Capture the cell that displays the provided text and extract its [x, y] central coordinate. 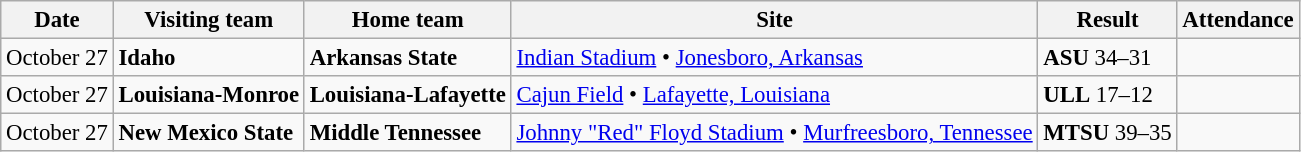
Idaho [208, 58]
Site [774, 20]
Louisiana-Lafayette [408, 95]
ULL 17–12 [1108, 95]
Louisiana-Monroe [208, 95]
Date [57, 20]
New Mexico State [208, 133]
Visiting team [208, 20]
Result [1108, 20]
Attendance [1238, 20]
Cajun Field • Lafayette, Louisiana [774, 95]
Indian Stadium • Jonesboro, Arkansas [774, 58]
Middle Tennessee [408, 133]
Johnny "Red" Floyd Stadium • Murfreesboro, Tennessee [774, 133]
MTSU 39–35 [1108, 133]
Home team [408, 20]
ASU 34–31 [1108, 58]
Arkansas State [408, 58]
